Search for the cell housing the specified text and yield its (X, Y) center coordinate. 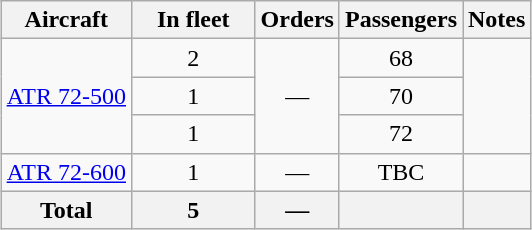
Passengers (400, 20)
2 (194, 58)
Aircraft (66, 20)
TBC (400, 172)
ATR 72-600 (66, 172)
70 (400, 96)
In fleet (194, 20)
Total (66, 210)
68 (400, 58)
72 (400, 134)
Orders (297, 20)
5 (194, 210)
Notes (496, 20)
ATR 72-500 (66, 96)
